Pinpoint the cell where the given text exists, returning its [X, Y] midpoint coordinate. 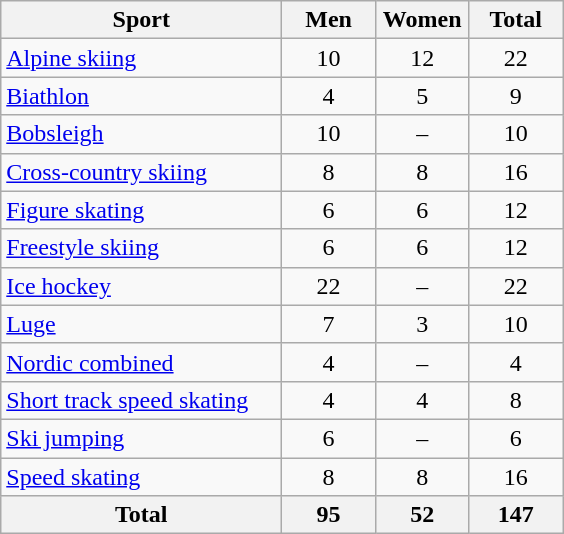
95 [329, 515]
Bobsleigh [142, 134]
Alpine skiing [142, 58]
Freestyle skiing [142, 248]
Biathlon [142, 96]
Sport [142, 20]
Ski jumping [142, 438]
Figure skating [142, 210]
7 [329, 324]
3 [422, 324]
Ice hockey [142, 286]
Men [329, 20]
Speed skating [142, 477]
9 [516, 96]
Women [422, 20]
Cross-country skiing [142, 172]
147 [516, 515]
Nordic combined [142, 362]
52 [422, 515]
Luge [142, 324]
5 [422, 96]
Short track speed skating [142, 400]
